Locate the cell with the specified text and output its [X, Y] center coordinate. 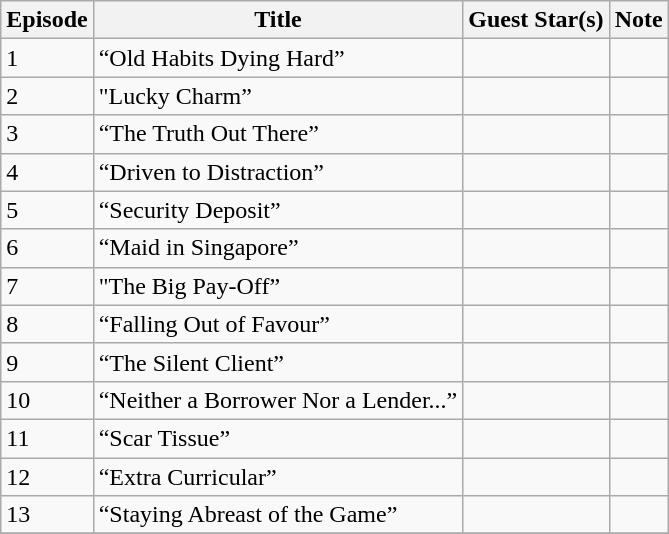
4 [47, 172]
“The Silent Client” [278, 362]
“Scar Tissue” [278, 438]
1 [47, 58]
“Maid in Singapore” [278, 248]
12 [47, 477]
Note [638, 20]
“The Truth Out There” [278, 134]
“Falling Out of Favour” [278, 324]
"The Big Pay-Off” [278, 286]
Guest Star(s) [536, 20]
"Lucky Charm” [278, 96]
Title [278, 20]
3 [47, 134]
“Staying Abreast of the Game” [278, 515]
“Extra Curricular” [278, 477]
“Old Habits Dying Hard” [278, 58]
“Driven to Distraction” [278, 172]
7 [47, 286]
2 [47, 96]
13 [47, 515]
9 [47, 362]
5 [47, 210]
“Neither a Borrower Nor a Lender...” [278, 400]
8 [47, 324]
10 [47, 400]
Episode [47, 20]
11 [47, 438]
“Security Deposit” [278, 210]
6 [47, 248]
